Output the [x, y] coordinate of the center of the cell containing the given text.  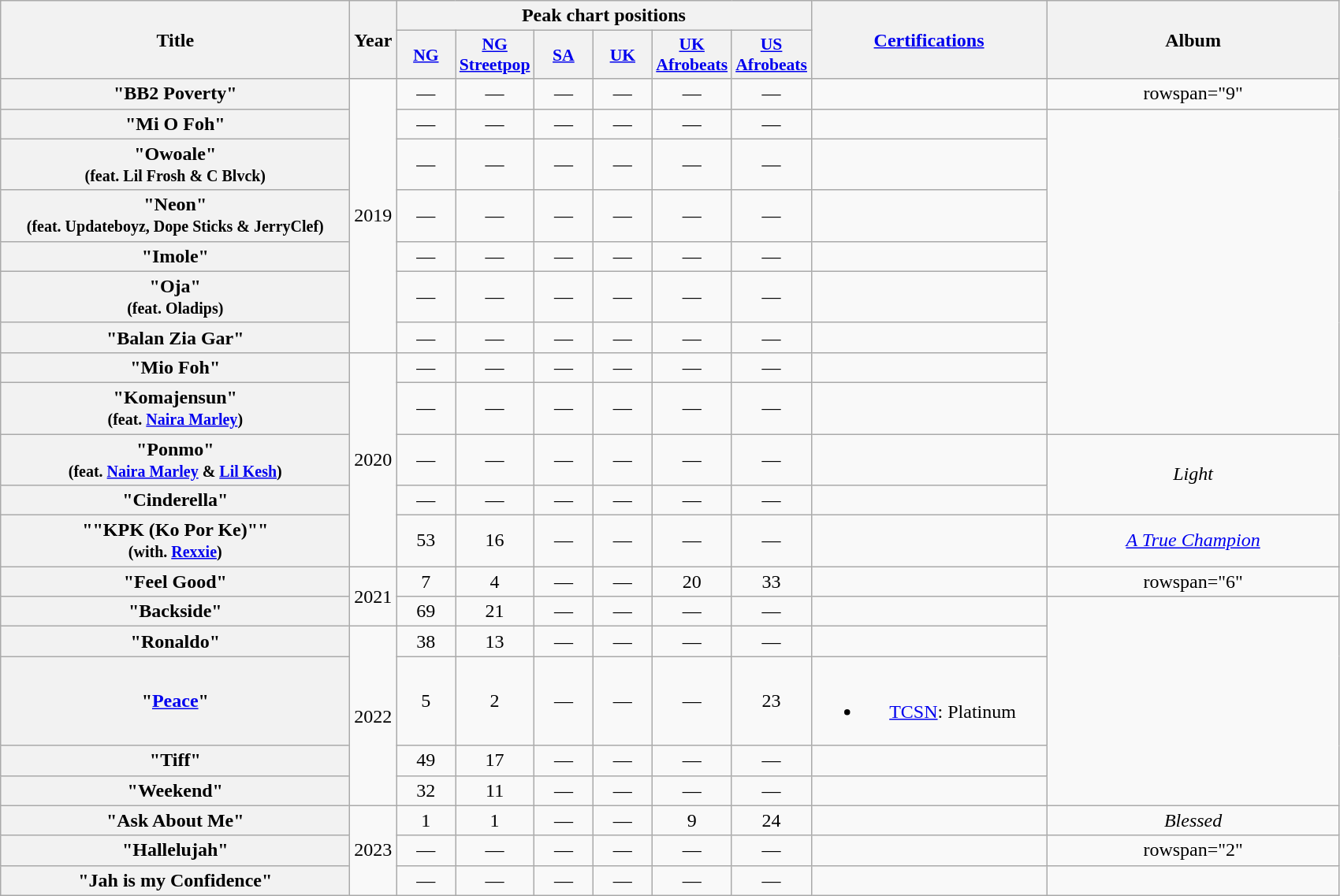
7 [426, 582]
"Imole" [175, 256]
"Cinderella" [175, 500]
Album [1193, 39]
"Ponmo" (feat. Naira Marley & Lil Kesh) [175, 459]
"Mio Foh" [175, 367]
"Feel Good" [175, 582]
32 [426, 790]
2021 [374, 597]
4 [495, 582]
rowspan="2" [1193, 850]
69 [426, 612]
Year [374, 39]
20 [692, 582]
"Ask About Me" [175, 820]
"BB2 Poverty" [175, 94]
11 [495, 790]
"Mi O Foh" [175, 124]
5 [426, 701]
Title [175, 39]
"Weekend" [175, 790]
NG [426, 55]
"Jah is my Confidence" [175, 880]
"Peace" [175, 701]
"Neon" (feat. Updateboyz, Dope Sticks & JerryClef) [175, 216]
53 [426, 541]
rowspan="6" [1193, 582]
UKAfrobeats [692, 55]
NGStreetpop [495, 55]
"Balan Zia Gar" [175, 337]
Light [1193, 474]
23 [771, 701]
Peak chart positions [604, 16]
2022 [374, 716]
Blessed [1193, 820]
"Owoale" (feat. Lil Frosh & C Blvck) [175, 164]
2020 [374, 459]
2 [495, 701]
38 [426, 641]
USAfrobeats [771, 55]
"Backside" [175, 612]
2019 [374, 216]
""KPK (Ko Por Ke)"" (with. Rexxie) [175, 541]
2023 [374, 850]
16 [495, 541]
21 [495, 612]
rowspan="9" [1193, 94]
"Oja" (feat. Oladips) [175, 296]
24 [771, 820]
"Ronaldo" [175, 641]
"Hallelujah" [175, 850]
49 [426, 760]
A True Champion [1193, 541]
TCSN: Platinum [929, 701]
SA [563, 55]
33 [771, 582]
17 [495, 760]
13 [495, 641]
UK [623, 55]
9 [692, 820]
"Tiff" [175, 760]
Certifications [929, 39]
"Komajensun" (feat. Naira Marley) [175, 408]
